Extract the (x, y) coordinate from the center of the cell holding the provided text.  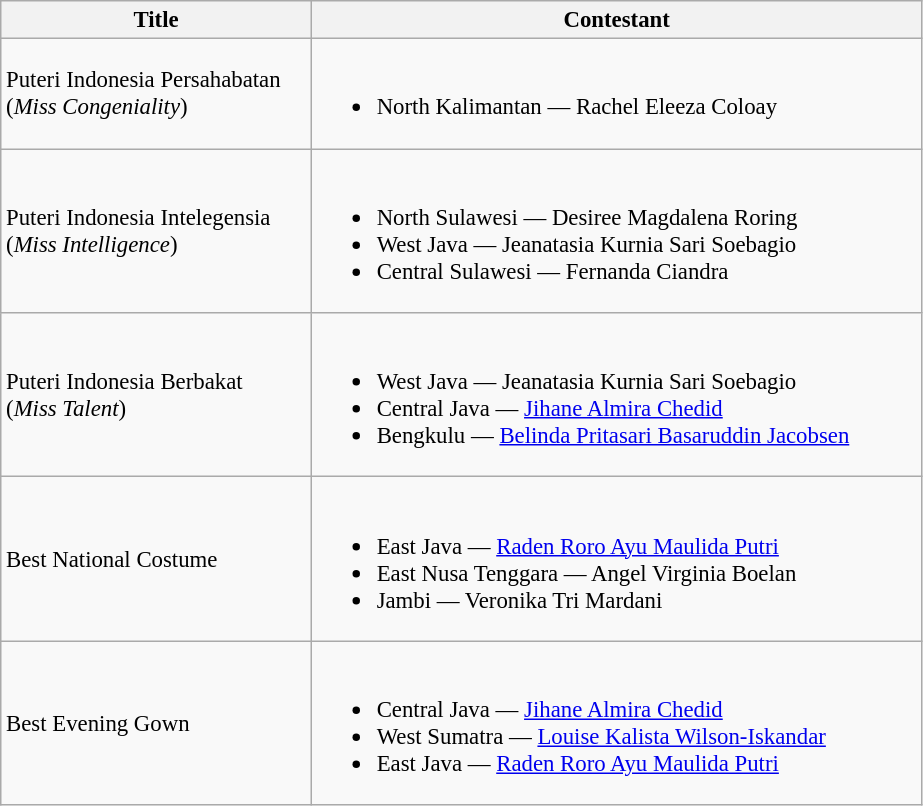
Puteri Indonesia Persahabatan (Miss Congeniality) (156, 94)
Central Java — Jihane Almira Chedid West Sumatra — Louise Kalista Wilson-Iskandar East Java — Raden Roro Ayu Maulida Putri (616, 723)
West Java — Jeanatasia Kurnia Sari Soebagio Central Java — Jihane Almira Chedid Bengkulu — Belinda Pritasari Basaruddin Jacobsen (616, 395)
Title (156, 20)
Best National Costume (156, 559)
Best Evening Gown (156, 723)
East Java — Raden Roro Ayu Maulida Putri East Nusa Tenggara — Angel Virginia Boelan Jambi — Veronika Tri Mardani (616, 559)
North Kalimantan — Rachel Eleeza Coloay (616, 94)
North Sulawesi — Desiree Magdalena Roring West Java — Jeanatasia Kurnia Sari Soebagio Central Sulawesi — Fernanda Ciandra (616, 231)
Contestant (616, 20)
Puteri Indonesia Intelegensia (Miss Intelligence) (156, 231)
Puteri Indonesia Berbakat (Miss Talent) (156, 395)
